Output the [X, Y] coordinate of the center of the cell containing the given text.  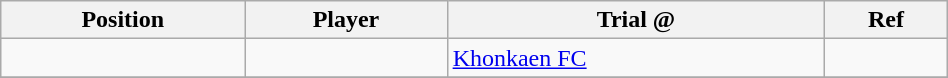
Ref [886, 20]
Position [123, 20]
Khonkaen FC [636, 58]
Trial @ [636, 20]
Player [346, 20]
